Return (X, Y) of the center of cell containing provided text 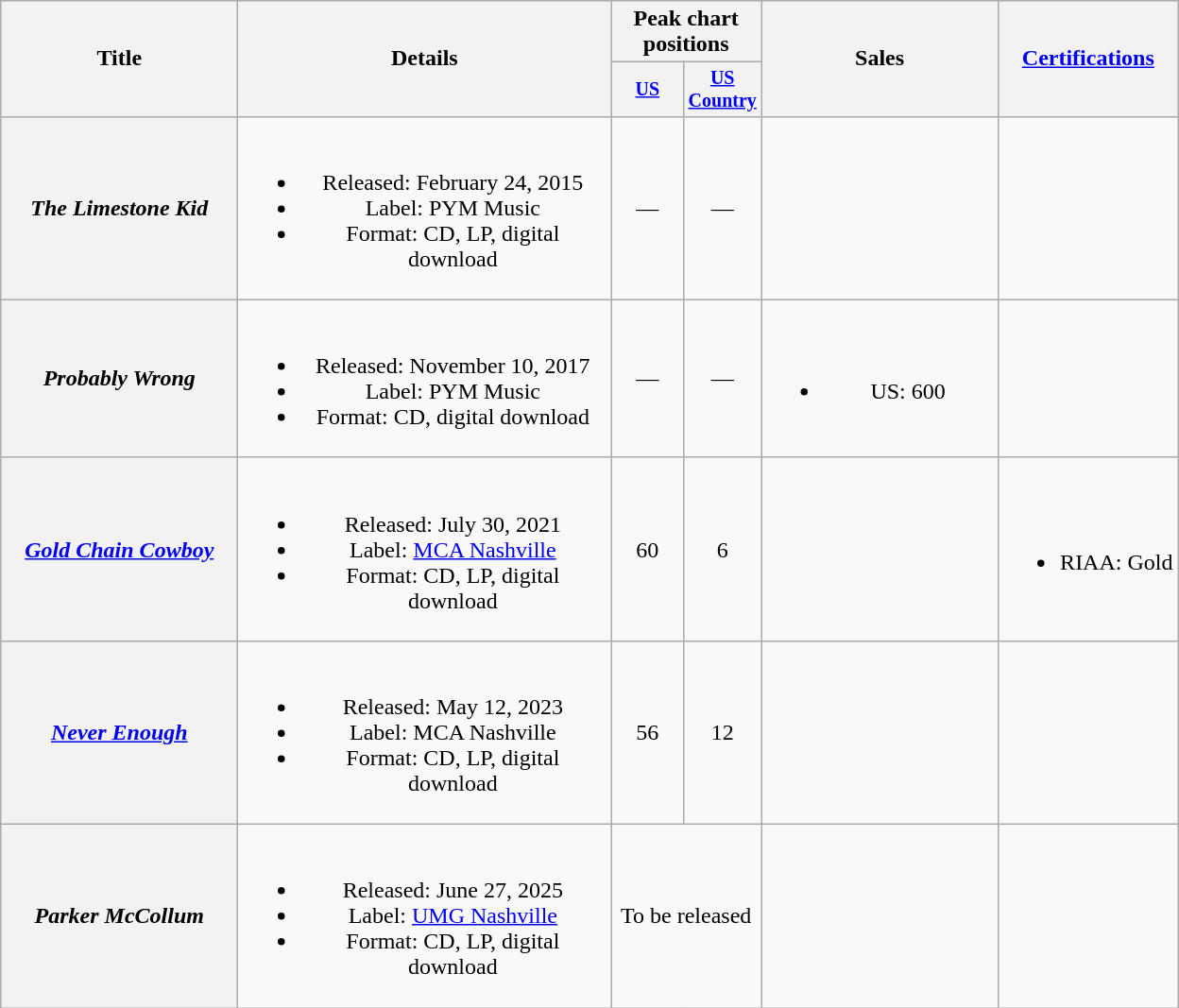
US (648, 89)
Peak chart positions (686, 32)
To be released (686, 916)
6 (723, 549)
Probably Wrong (119, 378)
Released: July 30, 2021Label: MCA NashvilleFormat: CD, LP, digital download (425, 549)
Released: November 10, 2017Label: PYM MusicFormat: CD, digital download (425, 378)
Details (425, 59)
Released: February 24, 2015Label: PYM MusicFormat: CD, LP, digital download (425, 208)
Gold Chain Cowboy (119, 549)
56 (648, 732)
US Country (723, 89)
Never Enough (119, 732)
60 (648, 549)
12 (723, 732)
Released: June 27, 2025Label: UMG NashvilleFormat: CD, LP, digital download (425, 916)
Parker McCollum (119, 916)
Released: May 12, 2023Label: MCA NashvilleFormat: CD, LP, digital download (425, 732)
US: 600 (880, 378)
Title (119, 59)
Certifications (1088, 59)
RIAA: Gold (1088, 549)
The Limestone Kid (119, 208)
Sales (880, 59)
